Output the [X, Y] coordinate of the center of the cell containing the given text.  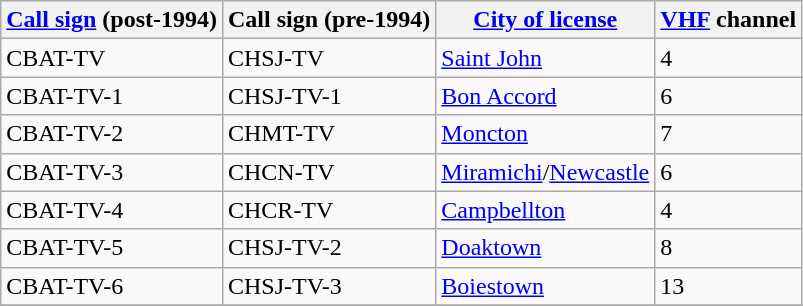
CBAT-TV-3 [112, 172]
CBAT-TV [112, 58]
Saint John [546, 58]
CHSJ-TV-1 [328, 96]
Boiestown [546, 286]
CBAT-TV-5 [112, 248]
CBAT-TV-6 [112, 286]
CHSJ-TV-3 [328, 286]
8 [728, 248]
CHCN-TV [328, 172]
CBAT-TV-1 [112, 96]
Campbellton [546, 210]
CBAT-TV-2 [112, 134]
Doaktown [546, 248]
CHCR-TV [328, 210]
7 [728, 134]
Call sign (pre-1994) [328, 20]
Miramichi/Newcastle [546, 172]
Call sign (post-1994) [112, 20]
CHMT-TV [328, 134]
13 [728, 286]
VHF channel [728, 20]
City of license [546, 20]
CHSJ-TV-2 [328, 248]
Bon Accord [546, 96]
CHSJ-TV [328, 58]
Moncton [546, 134]
CBAT-TV-4 [112, 210]
